Search for the cell housing the specified text and yield its [X, Y] center coordinate. 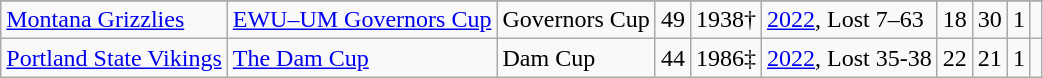
Governors Cup [576, 20]
2022, Lost 7–63 [849, 20]
21 [990, 58]
49 [672, 20]
44 [672, 58]
1986‡ [726, 58]
Montana Grizzlies [114, 20]
22 [954, 58]
2022, Lost 35-38 [849, 58]
1938† [726, 20]
EWU–UM Governors Cup [362, 20]
Portland State Vikings [114, 58]
Dam Cup [576, 58]
The Dam Cup [362, 58]
18 [954, 20]
30 [990, 20]
